Find where the given text appears and provide that cell's center as [X, Y] coordinate. 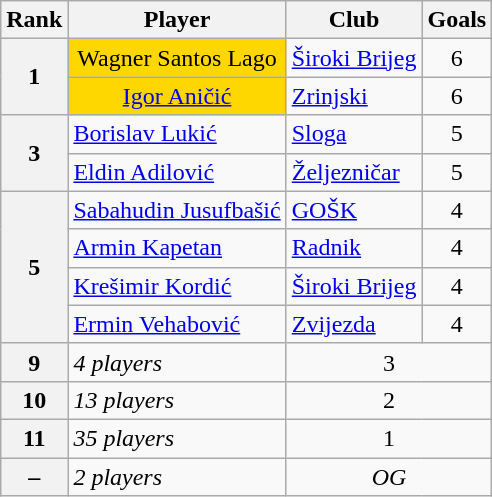
Igor Aničić [177, 96]
Player [177, 20]
Club [354, 20]
13 players [177, 400]
Borislav Lukić [177, 134]
Zvijezda [354, 324]
Sabahudin Jusufbašić [177, 210]
Zrinjski [354, 96]
10 [34, 400]
2 [388, 400]
Sloga [354, 134]
Ermin Vehabović [177, 324]
9 [34, 362]
– [34, 477]
35 players [177, 438]
Goals [457, 20]
OG [388, 477]
Armin Kapetan [177, 248]
Rank [34, 20]
Krešimir Kordić [177, 286]
11 [34, 438]
GOŠK [354, 210]
Željezničar [354, 172]
2 players [177, 477]
Eldin Adilović [177, 172]
4 players [177, 362]
Radnik [354, 248]
Wagner Santos Lago [177, 58]
